Search for the cell housing the specified text and yield its (x, y) center coordinate. 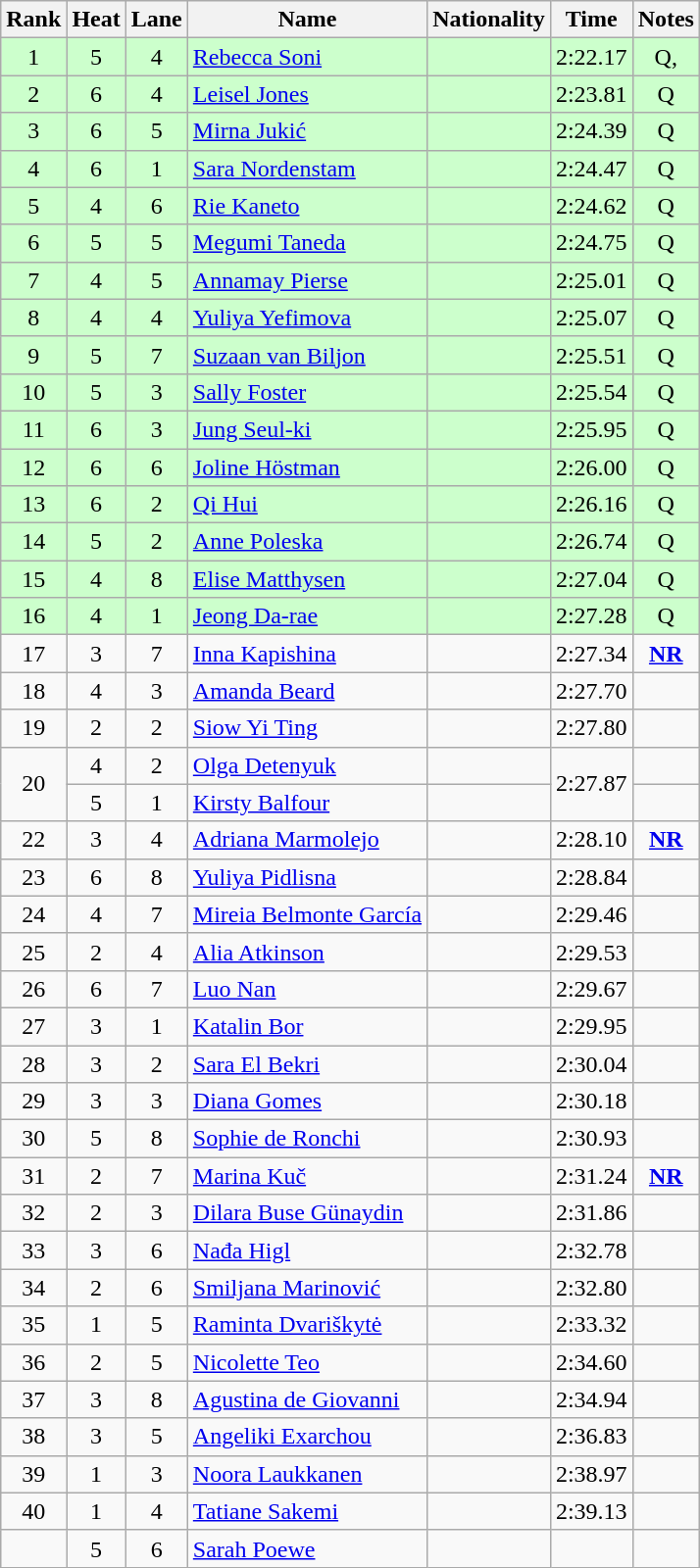
Angeliki Exarchou (307, 1437)
Name (307, 20)
Inna Kapishina (307, 654)
2:30.04 (591, 1063)
32 (33, 1213)
Raminta Dvariškytė (307, 1325)
2:29.67 (591, 989)
2:36.83 (591, 1437)
39 (33, 1474)
2:24.62 (591, 206)
2:25.54 (591, 392)
Yuliya Pidlisna (307, 877)
Heat (96, 20)
Qi Hui (307, 505)
30 (33, 1139)
Kirsty Balfour (307, 803)
2:31.86 (591, 1213)
37 (33, 1399)
2:30.18 (591, 1102)
13 (33, 505)
2:26.74 (591, 542)
2:25.07 (591, 318)
Olga Detenyuk (307, 765)
23 (33, 877)
Joline Höstman (307, 467)
2:31.24 (591, 1176)
14 (33, 542)
Notes (666, 20)
Nađa Higl (307, 1250)
Marina Kuč (307, 1176)
Siow Yi Ting (307, 728)
Luo Nan (307, 989)
25 (33, 952)
35 (33, 1325)
Nationality (489, 20)
22 (33, 840)
2:29.95 (591, 1026)
29 (33, 1102)
Sally Foster (307, 392)
24 (33, 914)
2:30.93 (591, 1139)
34 (33, 1288)
2:24.75 (591, 243)
Noora Laukkanen (307, 1474)
2:22.17 (591, 57)
2:27.04 (591, 579)
Time (591, 20)
Suzaan van Biljon (307, 355)
2:39.13 (591, 1511)
10 (33, 392)
Dilara Buse Günaydin (307, 1213)
Rebecca Soni (307, 57)
Smiljana Marinović (307, 1288)
2:29.53 (591, 952)
9 (33, 355)
Anne Poleska (307, 542)
2:32.78 (591, 1250)
40 (33, 1511)
26 (33, 989)
19 (33, 728)
27 (33, 1026)
Sara El Bekri (307, 1063)
Adriana Marmolejo (307, 840)
Elise Matthysen (307, 579)
11 (33, 429)
Mirna Jukić (307, 131)
17 (33, 654)
Yuliya Yefimova (307, 318)
36 (33, 1362)
2:26.16 (591, 505)
2:27.80 (591, 728)
2:25.01 (591, 280)
Lane (157, 20)
2:25.51 (591, 355)
Jung Seul-ki (307, 429)
Megumi Taneda (307, 243)
2:34.94 (591, 1399)
2:24.39 (591, 131)
2:27.70 (591, 691)
Sarah Poewe (307, 1548)
Alia Atkinson (307, 952)
31 (33, 1176)
Nicolette Teo (307, 1362)
2:28.10 (591, 840)
Sara Nordenstam (307, 169)
2:27.87 (591, 784)
16 (33, 616)
Amanda Beard (307, 691)
38 (33, 1437)
Sophie de Ronchi (307, 1139)
2:29.46 (591, 914)
2:25.95 (591, 429)
2:34.60 (591, 1362)
2:38.97 (591, 1474)
Rie Kaneto (307, 206)
20 (33, 784)
15 (33, 579)
Katalin Bor (307, 1026)
28 (33, 1063)
2:24.47 (591, 169)
33 (33, 1250)
2:33.32 (591, 1325)
2:27.28 (591, 616)
Q, (666, 57)
Agustina de Giovanni (307, 1399)
Annamay Pierse (307, 280)
2:28.84 (591, 877)
18 (33, 691)
12 (33, 467)
2:23.81 (591, 94)
Mireia Belmonte García (307, 914)
2:32.80 (591, 1288)
Leisel Jones (307, 94)
Jeong Da-rae (307, 616)
Rank (33, 20)
Diana Gomes (307, 1102)
2:27.34 (591, 654)
Tatiane Sakemi (307, 1511)
2:26.00 (591, 467)
